Capture the cell that displays the provided text and extract its [X, Y] central coordinate. 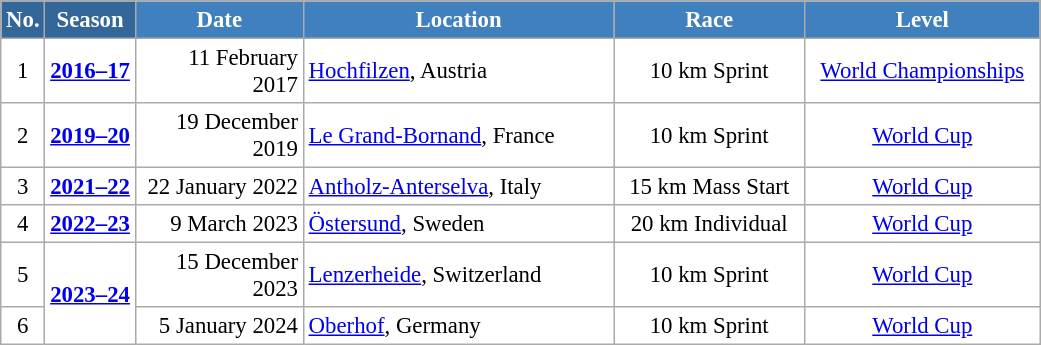
15 December 2023 [219, 276]
2021–22 [90, 187]
5 [23, 276]
2022–23 [90, 224]
11 February 2017 [219, 72]
3 [23, 187]
Le Grand-Bornand, France [458, 136]
19 December 2019 [219, 136]
Date [219, 20]
2 [23, 136]
Östersund, Sweden [458, 224]
4 [23, 224]
2019–20 [90, 136]
Race [710, 20]
15 km Mass Start [710, 187]
No. [23, 20]
20 km Individual [710, 224]
Level [922, 20]
Lenzerheide, Switzerland [458, 276]
2023–24 [90, 294]
Season [90, 20]
22 January 2022 [219, 187]
2016–17 [90, 72]
Antholz-Anterselva, Italy [458, 187]
1 [23, 72]
Location [458, 20]
World Championships [922, 72]
9 March 2023 [219, 224]
Hochfilzen, Austria [458, 72]
